Scan for the cell matching the given text and deliver its [x, y] coordinate at center. 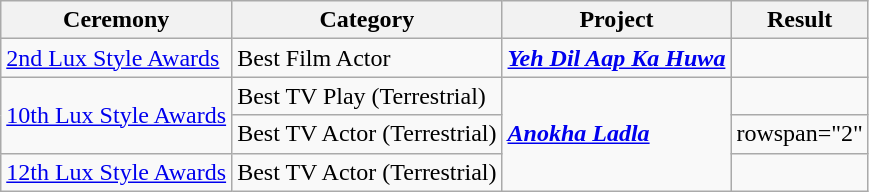
Project [616, 20]
10th Lux Style Awards [116, 115]
Result [800, 20]
Best TV Play (Terrestrial) [367, 96]
Ceremony [116, 20]
Yeh Dil Aap Ka Huwa [616, 58]
2nd Lux Style Awards [116, 58]
Category [367, 20]
Best Film Actor [367, 58]
12th Lux Style Awards [116, 172]
Anokha Ladla [616, 134]
rowspan="2" [800, 134]
